Provide the [X, Y] coordinate of the cell's center where the given text is located.  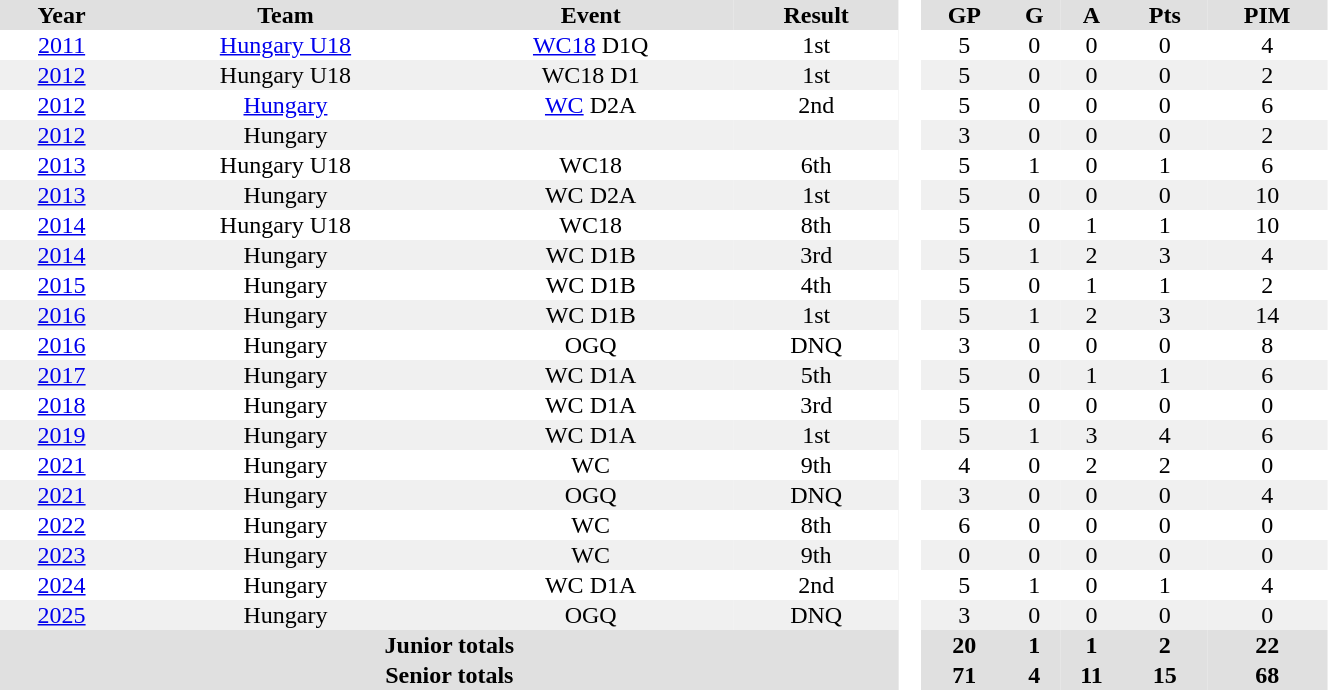
15 [1166, 675]
Junior totals [450, 645]
2017 [62, 375]
Pts [1166, 15]
20 [964, 645]
Team [285, 15]
2022 [62, 525]
WC18 D1Q [591, 45]
5th [816, 375]
14 [1267, 315]
Event [591, 15]
2011 [62, 45]
WC18 D1 [591, 75]
2018 [62, 405]
G [1034, 15]
GP [964, 15]
6th [816, 165]
Result [816, 15]
2023 [62, 555]
11 [1092, 675]
71 [964, 675]
2025 [62, 615]
68 [1267, 675]
2015 [62, 285]
22 [1267, 645]
2019 [62, 435]
4th [816, 285]
PIM [1267, 15]
A [1092, 15]
Senior totals [450, 675]
Year [62, 15]
2024 [62, 585]
8 [1267, 345]
